Pinpoint the cell where the given text exists, returning its (x, y) midpoint coordinate. 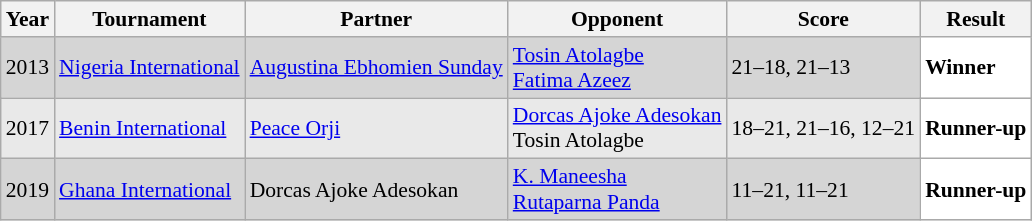
2013 (28, 68)
Dorcas Ajoke Adesokan (376, 190)
Nigeria International (150, 68)
Dorcas Ajoke Adesokan Tosin Atolagbe (618, 128)
Year (28, 19)
Result (976, 19)
Tournament (150, 19)
Peace Orji (376, 128)
11–21, 11–21 (823, 190)
Tosin Atolagbe Fatima Azeez (618, 68)
21–18, 21–13 (823, 68)
K. Maneesha Rutaparna Panda (618, 190)
2019 (28, 190)
2017 (28, 128)
Ghana International (150, 190)
18–21, 21–16, 12–21 (823, 128)
Augustina Ebhomien Sunday (376, 68)
Winner (976, 68)
Opponent (618, 19)
Benin International (150, 128)
Score (823, 19)
Partner (376, 19)
